Return the (x, y) coordinate for the center point of the cell that contains the specified text.  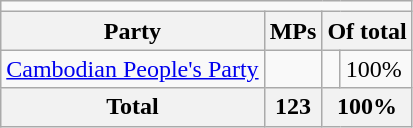
MPs (293, 31)
Cambodian People's Party (132, 69)
Party (132, 31)
Total (132, 107)
123 (293, 107)
Of total (367, 31)
